Find where the given text appears and provide that cell's center as [x, y] coordinate. 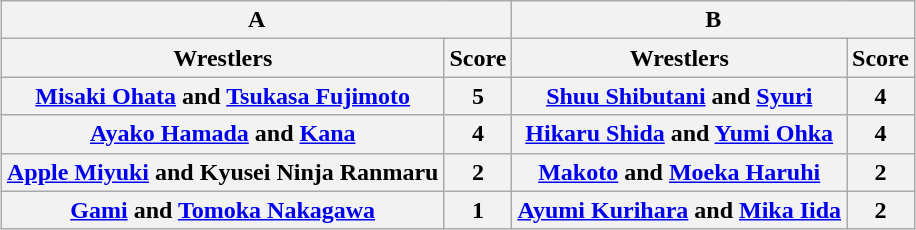
Gami and Tomoka Nakagawa [222, 210]
A [256, 20]
Ayumi Kurihara and Mika Iida [680, 210]
Shuu Shibutani and Syuri [680, 96]
Ayako Hamada and Kana [222, 134]
Hikaru Shida and Yumi Ohka [680, 134]
Apple Miyuki and Kyusei Ninja Ranmaru [222, 172]
Makoto and Moeka Haruhi [680, 172]
Misaki Ohata and Tsukasa Fujimoto [222, 96]
5 [478, 96]
1 [478, 210]
B [714, 20]
